Capture the cell that displays the provided text and extract its [X, Y] central coordinate. 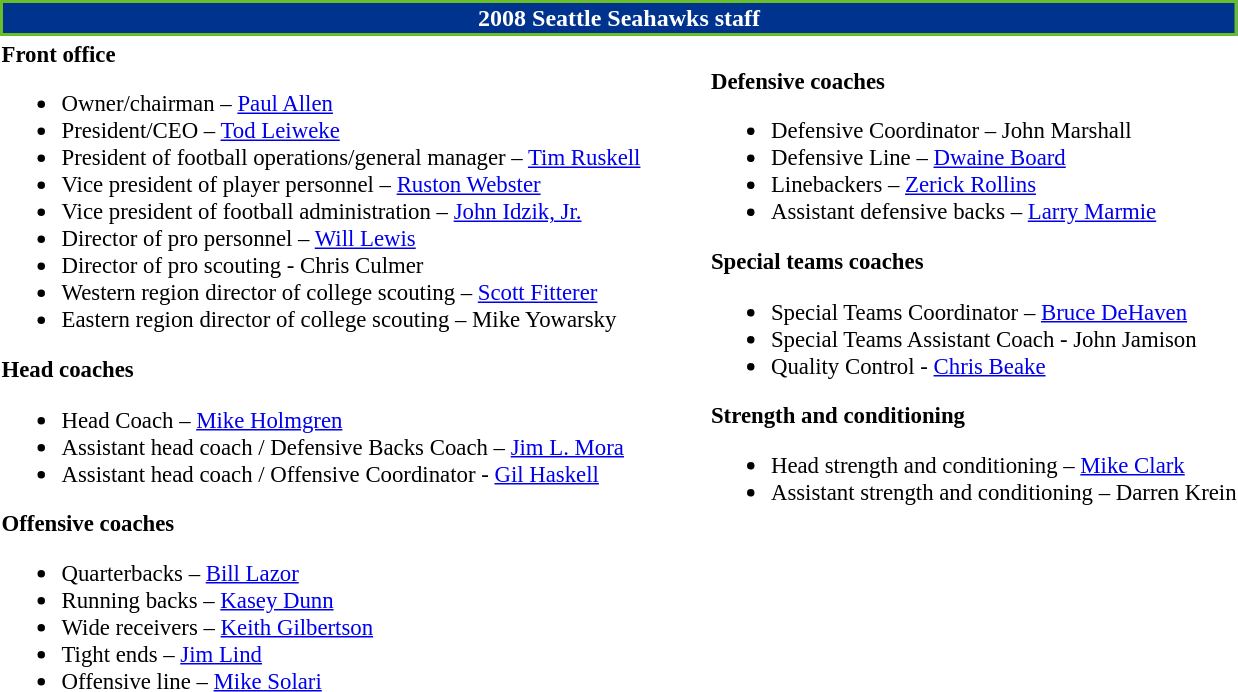
2008 Seattle Seahawks staff [619, 18]
